Identify which cell holds the provided text, then report its (X, Y) central coordinate. 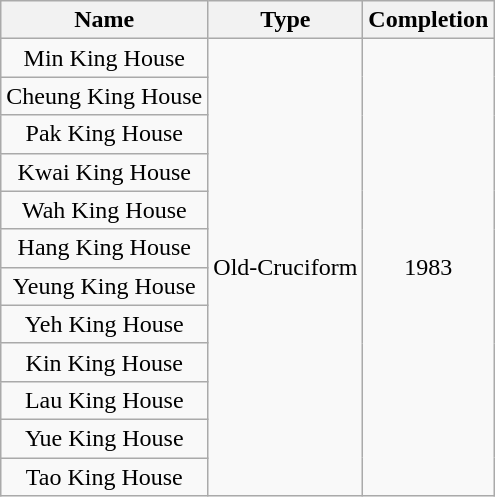
Name (104, 20)
Hang King House (104, 248)
Kwai King House (104, 172)
Lau King House (104, 400)
Yue King House (104, 438)
1983 (428, 268)
Wah King House (104, 210)
Min King House (104, 58)
Kin King House (104, 362)
Old-Cruciform (286, 268)
Cheung King House (104, 96)
Completion (428, 20)
Pak King House (104, 134)
Tao King House (104, 477)
Type (286, 20)
Yeh King House (104, 324)
Yeung King House (104, 286)
